Capture the cell that displays the provided text and extract its (X, Y) central coordinate. 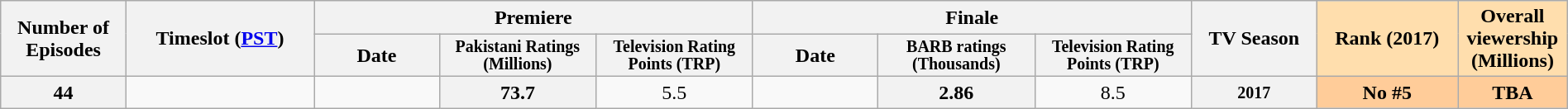
TV Season (1254, 39)
No #5 (1387, 92)
2017 (1254, 92)
Overall viewership(Millions) (1513, 39)
Rank (2017) (1387, 39)
TBA (1513, 92)
Pakistani Ratings(Millions) (518, 55)
Timeslot (PST) (220, 39)
73.7 (518, 92)
Premiere (533, 17)
Number of Episodes (64, 39)
8.5 (1113, 92)
44 (64, 92)
2.86 (956, 92)
5.5 (675, 92)
BARB ratings(Thousands) (956, 55)
Finale (972, 17)
